Determine the [x, y] coordinate at the center of the cell enclosing the given text.  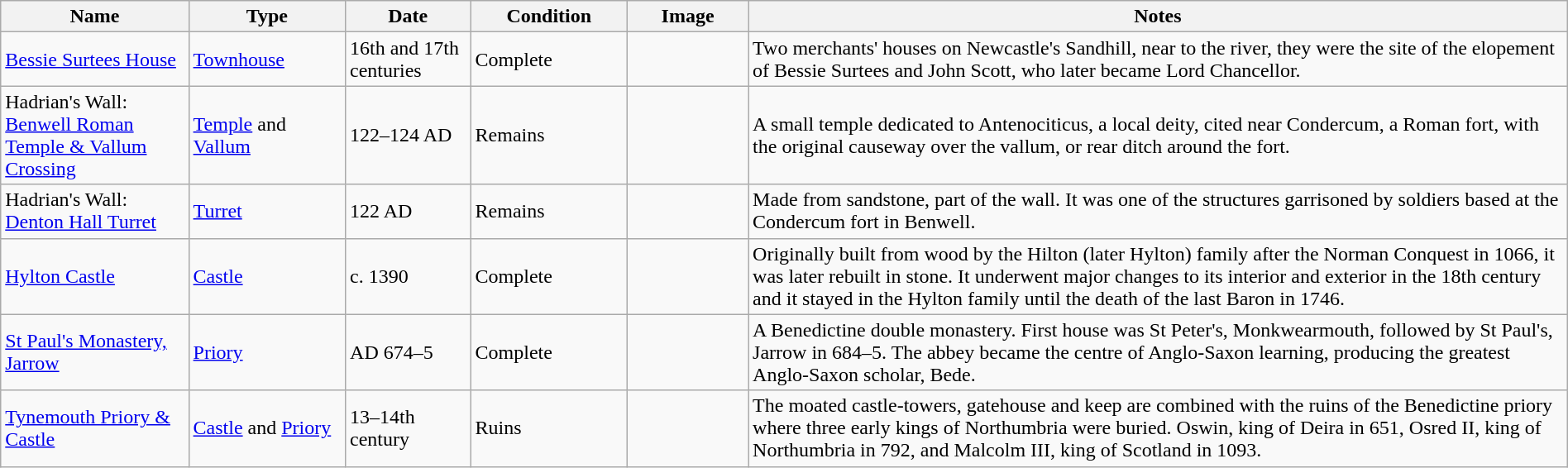
16th and 17th centuries [409, 60]
Tynemouth Priory & Castle [94, 428]
Castle and Priory [266, 428]
Townhouse [266, 60]
Ruins [549, 428]
Hadrian's Wall: Benwell Roman Temple & Vallum Crossing [94, 136]
Date [409, 17]
Condition [549, 17]
Temple and Vallum [266, 136]
Hadrian's Wall: Denton Hall Turret [94, 212]
Type [266, 17]
Hylton Castle [94, 276]
Bessie Surtees House [94, 60]
AD 674–5 [409, 352]
122–124 AD [409, 136]
Image [688, 17]
Turret [266, 212]
c. 1390 [409, 276]
122 AD [409, 212]
Made from sandstone, part of the wall. It was one of the structures garrisoned by soldiers based at the Condercum fort in Benwell. [1158, 212]
Name [94, 17]
Priory [266, 352]
St Paul's Monastery, Jarrow [94, 352]
Notes [1158, 17]
Castle [266, 276]
13–14th century [409, 428]
